Locate the cell with the specified text and output its [x, y] center coordinate. 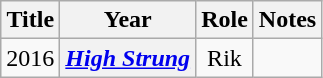
Rik [225, 58]
2016 [30, 58]
Notes [287, 20]
Role [225, 20]
Year [128, 20]
High Strung [128, 58]
Title [30, 20]
